Return the (X, Y) coordinate for the center point of the cell that contains the specified text.  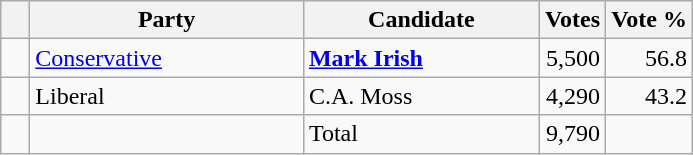
C.A. Moss (421, 96)
Liberal (167, 96)
5,500 (572, 58)
43.2 (650, 96)
9,790 (572, 134)
Conservative (167, 58)
Votes (572, 20)
Candidate (421, 20)
Vote % (650, 20)
Total (421, 134)
Mark Irish (421, 58)
4,290 (572, 96)
56.8 (650, 58)
Party (167, 20)
